Return (x, y) of the center of cell containing provided text 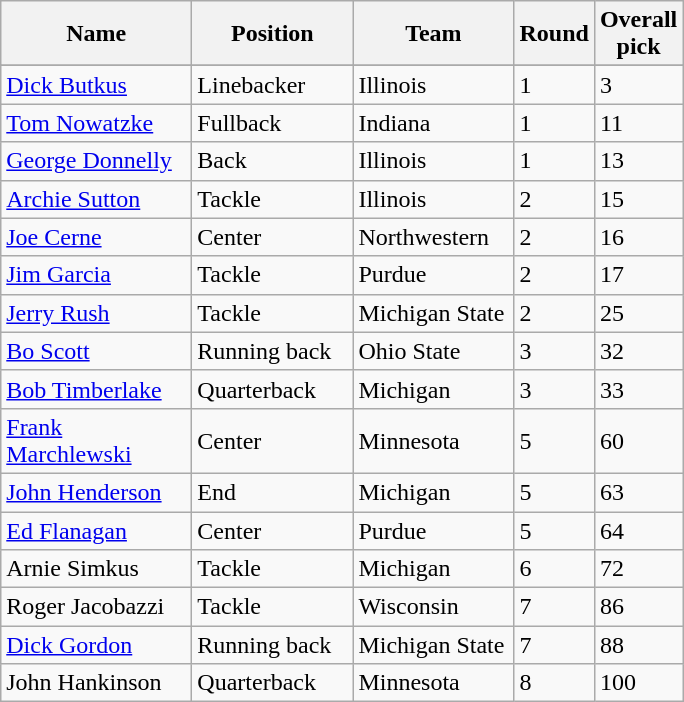
End (272, 492)
Jerry Rush (96, 313)
Name (96, 34)
Ed Flanagan (96, 531)
Roger Jacobazzi (96, 607)
Back (272, 161)
Ohio State (434, 351)
Linebacker (272, 85)
Bo Scott (96, 351)
25 (638, 313)
Round (554, 34)
Indiana (434, 123)
72 (638, 569)
John Henderson (96, 492)
Archie Sutton (96, 199)
86 (638, 607)
Fullback (272, 123)
11 (638, 123)
33 (638, 389)
Dick Gordon (96, 645)
Northwestern (434, 237)
John Hankinson (96, 683)
15 (638, 199)
63 (638, 492)
Arnie Simkus (96, 569)
Overall pick (638, 34)
Bob Timberlake (96, 389)
Dick Butkus (96, 85)
17 (638, 275)
64 (638, 531)
George Donnelly (96, 161)
Tom Nowatzke (96, 123)
Team (434, 34)
Wisconsin (434, 607)
Jim Garcia (96, 275)
Joe Cerne (96, 237)
100 (638, 683)
32 (638, 351)
8 (554, 683)
60 (638, 440)
Position (272, 34)
Frank Marchlewski (96, 440)
16 (638, 237)
13 (638, 161)
88 (638, 645)
6 (554, 569)
